Identify which cell holds the provided text, then report its [x, y] central coordinate. 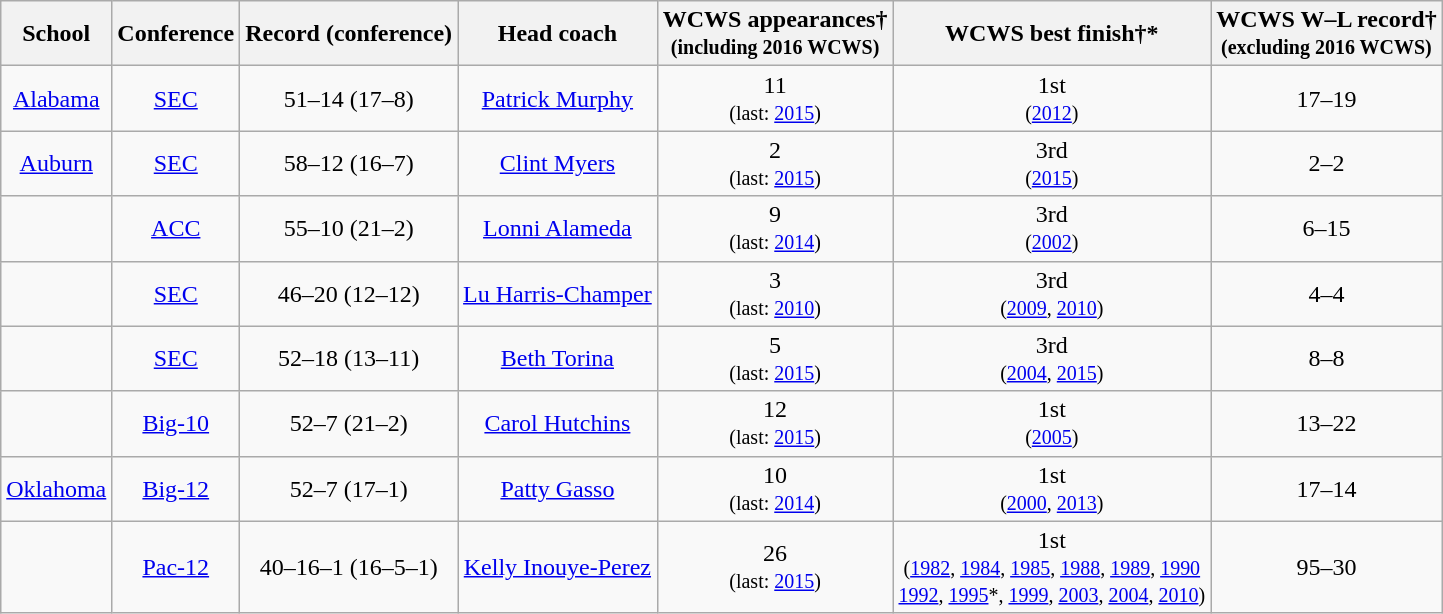
5(last: 2015) [775, 358]
17–14 [1327, 488]
52–7 (17–1) [349, 488]
3rd(2004, 2015) [1052, 358]
Kelly Inouye-Perez [558, 567]
13–22 [1327, 424]
58–12 (16–7) [349, 164]
Big-10 [176, 424]
2(last: 2015) [775, 164]
3rd(2009, 2010) [1052, 294]
Oklahoma [56, 488]
Pac-12 [176, 567]
ACC [176, 228]
3rd(2015) [1052, 164]
9(last: 2014) [775, 228]
Lonni Alameda [558, 228]
12(last: 2015) [775, 424]
8–8 [1327, 358]
1st(2000, 2013) [1052, 488]
3rd(2002) [1052, 228]
Lu Harris-Champer [558, 294]
1st(1982, 1984, 1985, 1988, 1989, 19901992, 1995*, 1999, 2003, 2004, 2010) [1052, 567]
Patty Gasso [558, 488]
11 (last: 2015) [775, 98]
WCWS W–L record† (excluding 2016 WCWS) [1327, 34]
Big-12 [176, 488]
2–2 [1327, 164]
School [56, 34]
Head coach [558, 34]
40–16–1 (16–5–1) [349, 567]
95–30 [1327, 567]
52–7 (21–2) [349, 424]
17–19 [1327, 98]
3(last: 2010) [775, 294]
Beth Torina [558, 358]
Record (conference) [349, 34]
55–10 (21–2) [349, 228]
WCWS appearances† (including 2016 WCWS) [775, 34]
1st (2012) [1052, 98]
51–14 (17–8) [349, 98]
Conference [176, 34]
Clint Myers [558, 164]
26(last: 2015) [775, 567]
46–20 (12–12) [349, 294]
WCWS best finish†* [1052, 34]
1st(2005) [1052, 424]
Patrick Murphy [558, 98]
Carol Hutchins [558, 424]
10(last: 2014) [775, 488]
52–18 (13–11) [349, 358]
Alabama [56, 98]
Auburn [56, 164]
4–4 [1327, 294]
6–15 [1327, 228]
